Determine the (X, Y) coordinate at the center of the cell enclosing the given text.  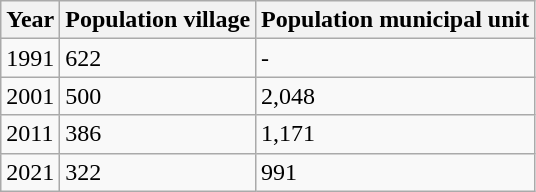
2021 (30, 172)
Population village (158, 20)
2,048 (396, 96)
- (396, 58)
Population municipal unit (396, 20)
2011 (30, 134)
322 (158, 172)
Year (30, 20)
622 (158, 58)
500 (158, 96)
386 (158, 134)
1,171 (396, 134)
2001 (30, 96)
1991 (30, 58)
991 (396, 172)
